Identify which cell holds the provided text, then report its (x, y) central coordinate. 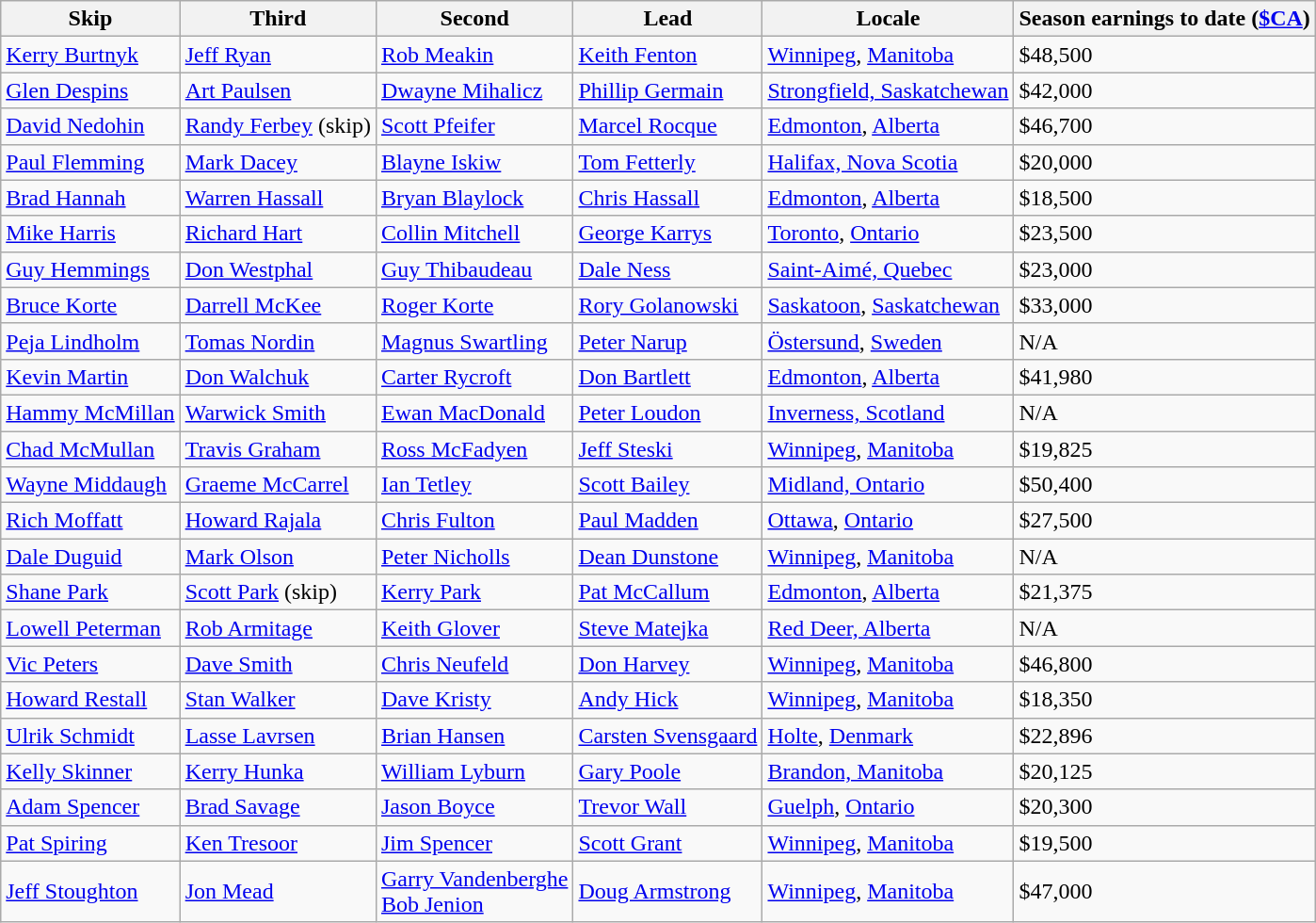
Don Harvey (668, 664)
$19,500 (1164, 843)
Jeff Stoughton (90, 891)
Scott Grant (668, 843)
Trevor Wall (668, 807)
Blayne Iskiw (474, 162)
Strongfield, Saskatchewan (889, 90)
$46,700 (1164, 126)
Jason Boyce (474, 807)
Brian Hansen (474, 736)
Dave Kristy (474, 700)
Collin Mitchell (474, 234)
Red Deer, Alberta (889, 628)
Phillip Germain (668, 90)
Jon Mead (278, 891)
Mark Dacey (278, 162)
Jeff Steski (668, 449)
Ken Tresoor (278, 843)
Inverness, Scotland (889, 413)
$21,375 (1164, 592)
Saskatoon, Saskatchewan (889, 305)
Chris Fulton (474, 521)
Paul Madden (668, 521)
Season earnings to date ($CA) (1164, 19)
Kelly Skinner (90, 771)
Dave Smith (278, 664)
Midland, Ontario (889, 485)
Richard Hart (278, 234)
Rob Meakin (474, 55)
$20,300 (1164, 807)
Scott Pfeifer (474, 126)
Chris Hassall (668, 198)
$18,350 (1164, 700)
Carter Rycroft (474, 377)
Dean Dunstone (668, 557)
Darrell McKee (278, 305)
$18,500 (1164, 198)
Keith Fenton (668, 55)
Don Bartlett (668, 377)
Third (278, 19)
William Lyburn (474, 771)
Steve Matejka (668, 628)
$27,500 (1164, 521)
Ulrik Schmidt (90, 736)
$22,896 (1164, 736)
Tom Fetterly (668, 162)
Guy Thibaudeau (474, 269)
Hammy McMillan (90, 413)
Tomas Nordin (278, 341)
$33,000 (1164, 305)
Howard Restall (90, 700)
Lowell Peterman (90, 628)
Don Westphal (278, 269)
$42,000 (1164, 90)
Skip (90, 19)
Peter Loudon (668, 413)
Dale Duguid (90, 557)
Paul Flemming (90, 162)
Don Walchuk (278, 377)
Ottawa, Ontario (889, 521)
Keith Glover (474, 628)
Guy Hemmings (90, 269)
Mike Harris (90, 234)
Garry Vandenberghe Bob Jenion (474, 891)
Rory Golanowski (668, 305)
Pat Spiring (90, 843)
Peter Narup (668, 341)
Lead (668, 19)
Ewan MacDonald (474, 413)
David Nedohin (90, 126)
Jim Spencer (474, 843)
Art Paulsen (278, 90)
Kerry Burtnyk (90, 55)
Travis Graham (278, 449)
Chris Neufeld (474, 664)
Roger Korte (474, 305)
Stan Walker (278, 700)
Doug Armstrong (668, 891)
Scott Park (skip) (278, 592)
Glen Despins (90, 90)
Kerry Hunka (278, 771)
Rob Armitage (278, 628)
Wayne Middaugh (90, 485)
$19,825 (1164, 449)
Ian Tetley (474, 485)
George Karrys (668, 234)
Saint-Aimé, Quebec (889, 269)
Kerry Park (474, 592)
$41,980 (1164, 377)
$50,400 (1164, 485)
Pat McCallum (668, 592)
Mark Olson (278, 557)
$20,000 (1164, 162)
Bruce Korte (90, 305)
$46,800 (1164, 664)
Kevin Martin (90, 377)
Magnus Swartling (474, 341)
Dale Ness (668, 269)
Toronto, Ontario (889, 234)
Bryan Blaylock (474, 198)
Peja Lindholm (90, 341)
Marcel Rocque (668, 126)
$23,000 (1164, 269)
Scott Bailey (668, 485)
Guelph, Ontario (889, 807)
Gary Poole (668, 771)
Östersund, Sweden (889, 341)
Holte, Denmark (889, 736)
Rich Moffatt (90, 521)
Jeff Ryan (278, 55)
$23,500 (1164, 234)
Adam Spencer (90, 807)
Randy Ferbey (skip) (278, 126)
Second (474, 19)
Warren Hassall (278, 198)
Warwick Smith (278, 413)
Peter Nicholls (474, 557)
$20,125 (1164, 771)
Andy Hick (668, 700)
Brad Hannah (90, 198)
Shane Park (90, 592)
Halifax, Nova Scotia (889, 162)
Carsten Svensgaard (668, 736)
Locale (889, 19)
Chad McMullan (90, 449)
Dwayne Mihalicz (474, 90)
Howard Rajala (278, 521)
Brandon, Manitoba (889, 771)
Lasse Lavrsen (278, 736)
Ross McFadyen (474, 449)
$47,000 (1164, 891)
$48,500 (1164, 55)
Graeme McCarrel (278, 485)
Vic Peters (90, 664)
Brad Savage (278, 807)
